Extract the (x, y) coordinate from the center of the cell holding the provided text.  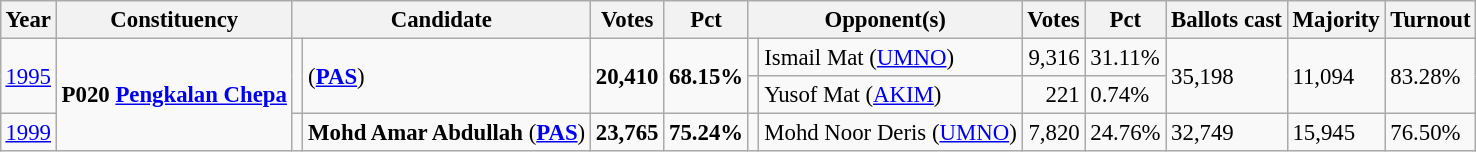
Year (28, 20)
31.11% (1126, 57)
32,749 (1226, 133)
11,094 (1336, 76)
7,820 (1054, 133)
68.15% (706, 76)
15,945 (1336, 133)
Candidate (441, 20)
221 (1054, 95)
20,410 (626, 76)
0.74% (1126, 95)
Mohd Noor Deris (UMNO) (890, 133)
(PAS) (447, 76)
1995 (28, 76)
76.50% (1430, 133)
35,198 (1226, 76)
P020 Pengkalan Chepa (174, 94)
Opponent(s) (885, 20)
83.28% (1430, 76)
1999 (28, 133)
24.76% (1126, 133)
Turnout (1430, 20)
Yusof Mat (AKIM) (890, 95)
Ismail Mat (UMNO) (890, 57)
9,316 (1054, 57)
Constituency (174, 20)
23,765 (626, 133)
Mohd Amar Abdullah (PAS) (447, 133)
75.24% (706, 133)
Ballots cast (1226, 20)
Majority (1336, 20)
